For the text-containing cell, return its midpoint in (X, Y) coordinate format. 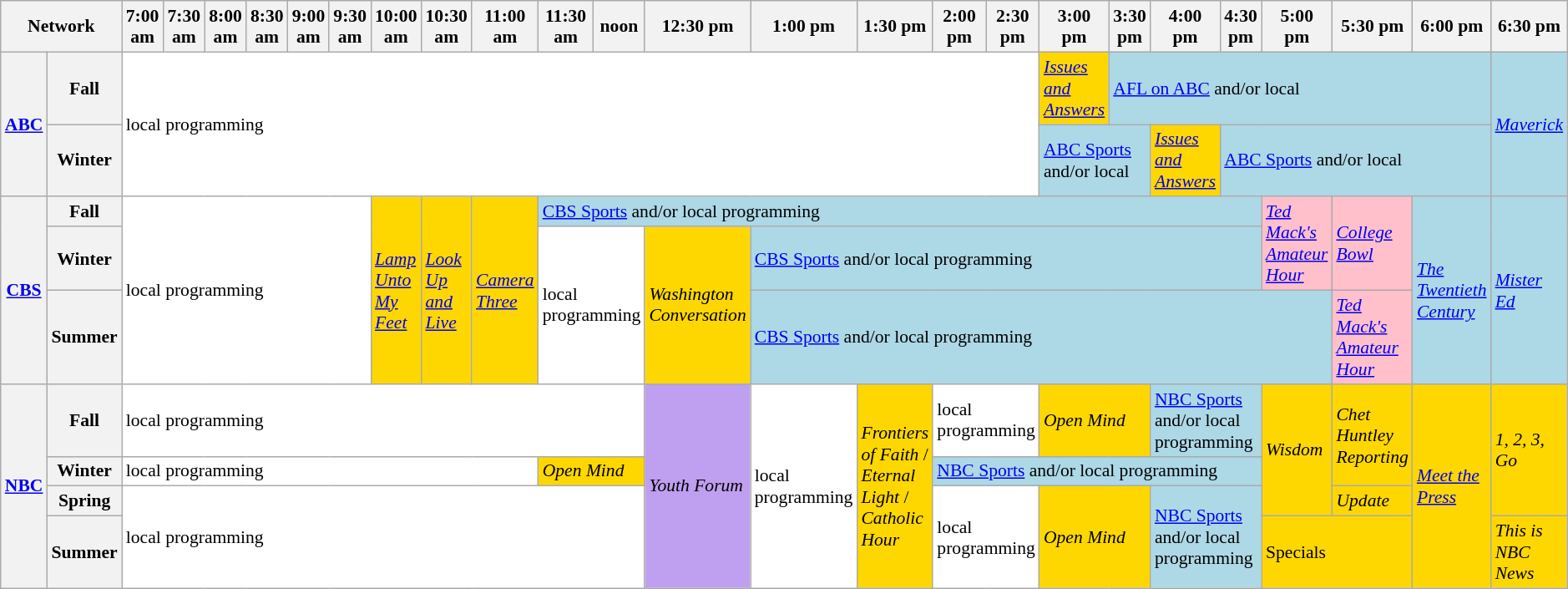
AFL on ABC and/or local (1299, 89)
2:30 pm (1013, 27)
1, 2, 3, Go (1530, 450)
6:00 pm (1452, 27)
Frontiers of Faith / Eternal Light / Catholic Hour (895, 486)
7:00 am (143, 27)
4:00 pm (1186, 27)
CBS (24, 291)
Wisdom (1297, 450)
Chet Huntley Reporting (1372, 435)
5:30 pm (1372, 27)
NBC (24, 486)
This is NBC News (1530, 553)
Network (62, 27)
Spring (83, 501)
9:00 am (309, 27)
Youth Forum (697, 486)
Lamp Unto My Feet (396, 291)
noon (619, 27)
10:00 am (396, 27)
2:00 pm (959, 27)
3:30 pm (1130, 27)
The Twentieth Century (1452, 291)
7:30 am (184, 27)
5:00 pm (1297, 27)
Washington Conversation (697, 306)
12:30 pm (697, 27)
10:30 am (446, 27)
Maverick (1530, 124)
ABC (24, 124)
Update (1372, 501)
8:30 am (267, 27)
Mister Ed (1530, 291)
1:00 pm (804, 27)
Meet the Press (1452, 486)
11:30 am (566, 27)
College Bowl (1372, 244)
4:30 pm (1241, 27)
Look Up and Live (446, 291)
8:00 am (225, 27)
11:00 am (505, 27)
3:00 pm (1074, 27)
9:30 am (350, 27)
6:30 pm (1530, 27)
Camera Three (505, 291)
Specials (1338, 553)
1:30 pm (895, 27)
